Determine the [X, Y] coordinate at the center of the cell enclosing the given text.  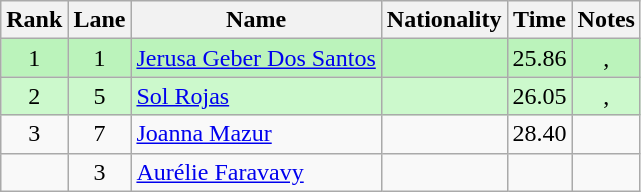
26.05 [540, 96]
Sol Rojas [256, 96]
5 [100, 96]
2 [34, 96]
7 [100, 134]
Lane [100, 20]
Jerusa Geber Dos Santos [256, 58]
Aurélie Faravavy [256, 172]
Time [540, 20]
Name [256, 20]
Nationality [444, 20]
Joanna Mazur [256, 134]
28.40 [540, 134]
25.86 [540, 58]
Notes [606, 20]
Rank [34, 20]
